Find where the given text appears and provide that cell's center as [X, Y] coordinate. 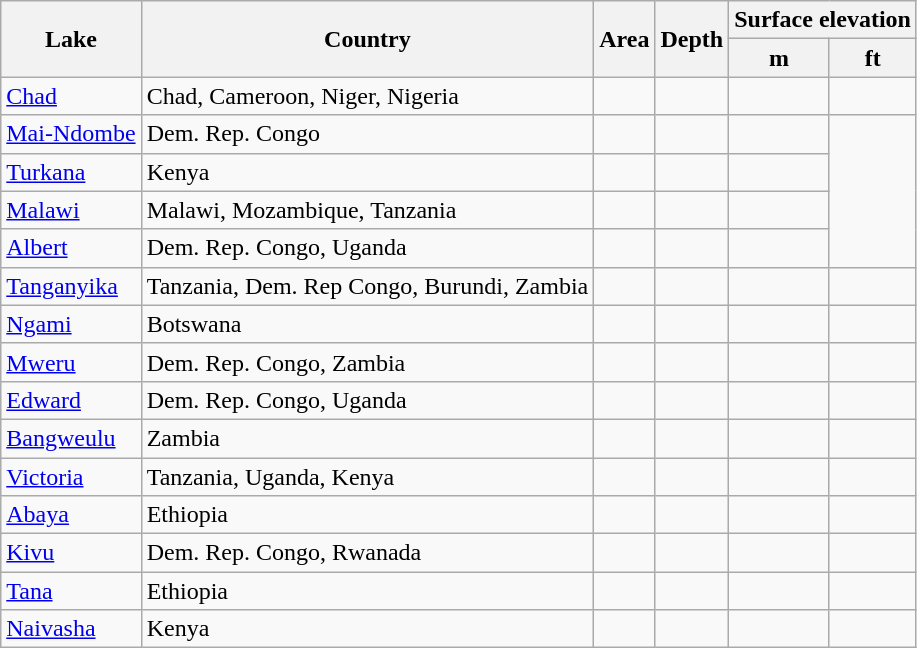
Edward [71, 400]
Chad, Cameroon, Niger, Nigeria [368, 96]
Chad [71, 96]
Mweru [71, 362]
Tanganyika [71, 286]
m [779, 58]
Dem. Rep. Congo [368, 134]
Botswana [368, 324]
Area [624, 39]
Dem. Rep. Congo, Rwanada [368, 553]
Bangweulu [71, 438]
Albert [71, 248]
Depth [692, 39]
Malawi [71, 210]
Mai-Ndombe [71, 134]
ft [872, 58]
Tanzania, Uganda, Kenya [368, 477]
Surface elevation [823, 20]
Zambia [368, 438]
Turkana [71, 172]
Naivasha [71, 629]
Malawi, Mozambique, Tanzania [368, 210]
Ngami [71, 324]
Tanzania, Dem. Rep Congo, Burundi, Zambia [368, 286]
Abaya [71, 515]
Kivu [71, 553]
Lake [71, 39]
Victoria [71, 477]
Country [368, 39]
Tana [71, 591]
Dem. Rep. Congo, Zambia [368, 362]
